Return the (X, Y) coordinate for the center point of the cell that contains the specified text.  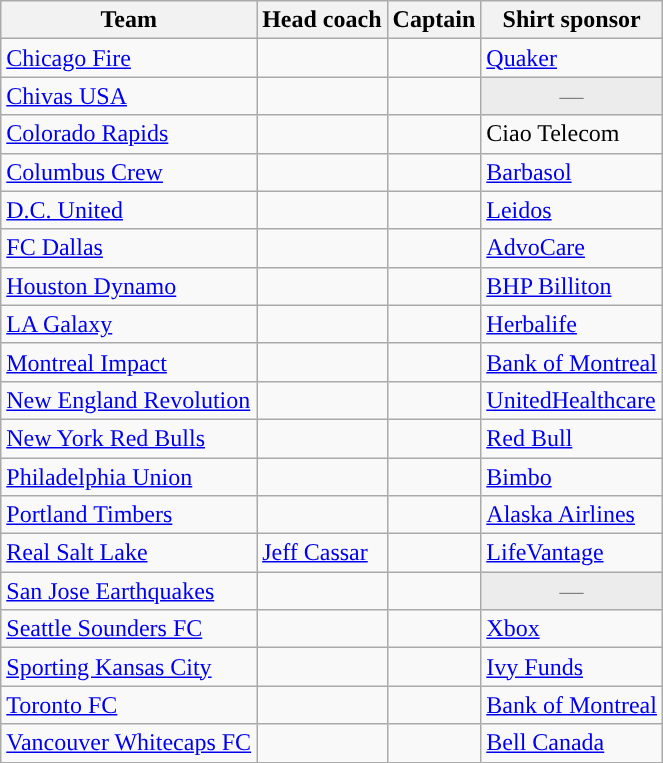
Chicago Fire (129, 58)
New York Red Bulls (129, 438)
AdvoCare (572, 248)
Columbus Crew (129, 172)
Team (129, 20)
Colorado Rapids (129, 134)
Ciao Telecom (572, 134)
Portland Timbers (129, 515)
Captain (434, 20)
Alaska Airlines (572, 515)
Montreal Impact (129, 362)
Bell Canada (572, 743)
Herbalife (572, 324)
Chivas USA (129, 96)
Quaker (572, 58)
Shirt sponsor (572, 20)
Toronto FC (129, 705)
LifeVantage (572, 553)
LA Galaxy (129, 324)
Red Bull (572, 438)
Xbox (572, 629)
Seattle Sounders FC (129, 629)
Barbasol (572, 172)
San Jose Earthquakes (129, 591)
D.C. United (129, 210)
Bimbo (572, 477)
UnitedHealthcare (572, 400)
Leidos (572, 210)
Vancouver Whitecaps FC (129, 743)
Real Salt Lake (129, 553)
Head coach (322, 20)
FC Dallas (129, 248)
BHP Billiton (572, 286)
Sporting Kansas City (129, 667)
Philadelphia Union (129, 477)
New England Revolution (129, 400)
Jeff Cassar (322, 553)
Houston Dynamo (129, 286)
Ivy Funds (572, 667)
